Find where the given text appears and provide that cell's center as [X, Y] coordinate. 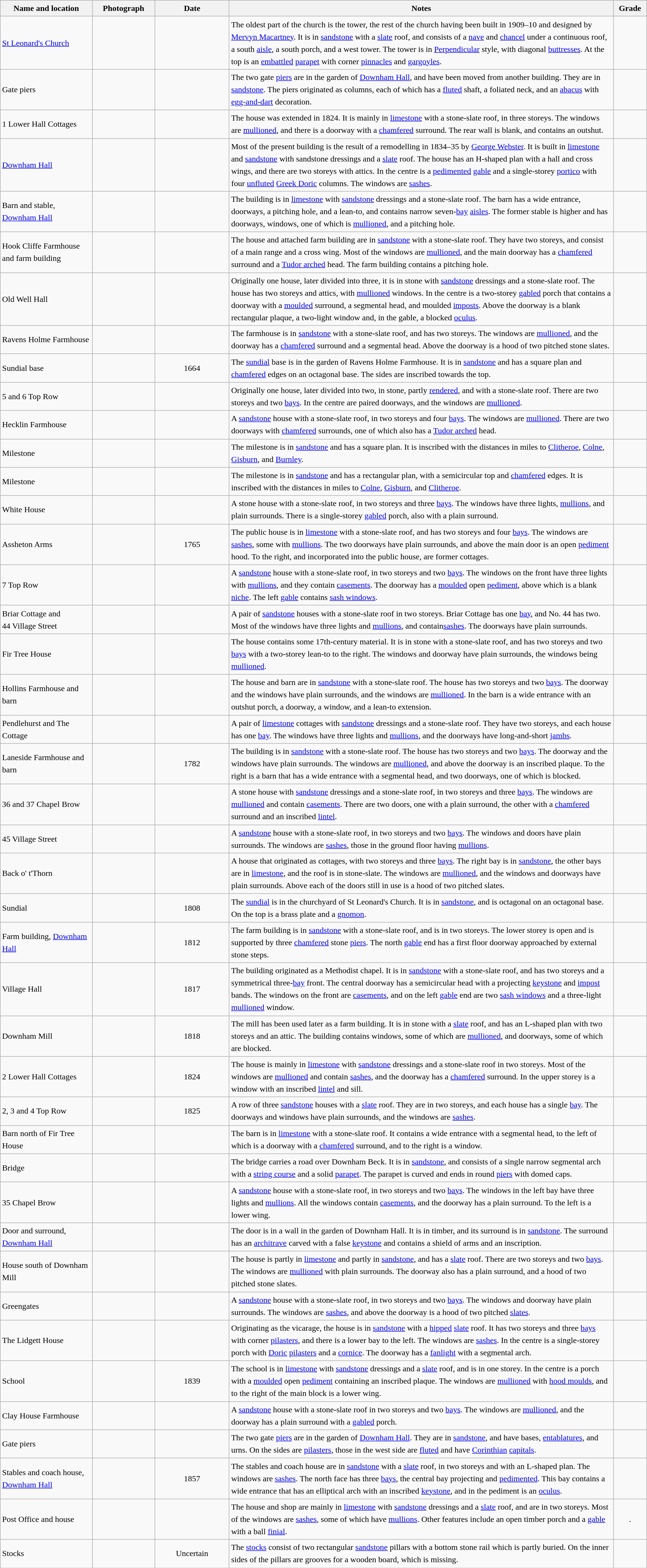
Grade [630, 8]
Hecklin Farmhouse [46, 425]
The Lidgett House [46, 1341]
5 and 6 Top Row [46, 396]
Photograph [124, 8]
1782 [192, 764]
1825 [192, 1111]
7 Top Row [46, 585]
1857 [192, 1479]
. [630, 1519]
Notes [421, 8]
Sundial [46, 908]
1664 [192, 368]
White House [46, 510]
45 Village Street [46, 839]
2, 3 and 4 Top Row [46, 1111]
Ravens Holme Farmhouse [46, 339]
Clay House Farmhouse [46, 1416]
Barn north of Fir Tree House [46, 1140]
Assheton Arms [46, 544]
1817 [192, 989]
1808 [192, 908]
1824 [192, 1077]
Pendlehurst and The Cottage [46, 729]
Date [192, 8]
1812 [192, 942]
House south of Downham Mill [46, 1272]
Back o' t'Thorn [46, 873]
Barn and stable, Downham Hall [46, 212]
Door and surround, Downham Hall [46, 1237]
Briar Cottage and 44 Village Street [46, 619]
Downham Hall [46, 165]
St Leonard's Church [46, 43]
Downham Mill [46, 1036]
1839 [192, 1381]
Stables and coach house, Downham Hall [46, 1479]
School [46, 1381]
Hollins Farmhouse and barn [46, 695]
1765 [192, 544]
Stocks [46, 1554]
Greengates [46, 1306]
Sundial base [46, 368]
Laneside Farmhouse and barn [46, 764]
Village Hall [46, 989]
35 Chapel Brow [46, 1203]
2 Lower Hall Cottages [46, 1077]
Uncertain [192, 1554]
Hook Cliffe Farmhouse and farm building [46, 252]
Old Well Hall [46, 299]
Fir Tree House [46, 654]
Farm building, Downham Hall [46, 942]
1 Lower Hall Cottages [46, 124]
Bridge [46, 1168]
1818 [192, 1036]
36 and 37 Chapel Brow [46, 804]
The milestone is in sandstone and has a square plan. It is inscribed with the distances in miles to Clitheroe, Colne, Gisburn, and Burnley. [421, 453]
Post Office and house [46, 1519]
Name and location [46, 8]
